Pinpoint the cell where the given text exists, returning its [X, Y] midpoint coordinate. 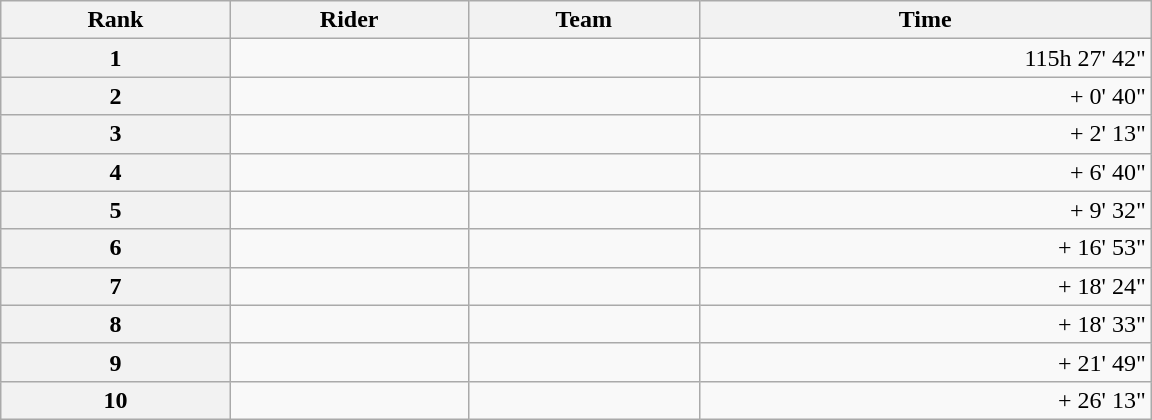
4 [116, 172]
2 [116, 96]
+ 2' 13" [925, 134]
Team [584, 20]
+ 18' 24" [925, 286]
Rank [116, 20]
3 [116, 134]
6 [116, 248]
+ 16' 53" [925, 248]
+ 6' 40" [925, 172]
+ 18' 33" [925, 324]
+ 9' 32" [925, 210]
10 [116, 400]
8 [116, 324]
1 [116, 58]
115h 27' 42" [925, 58]
+ 26' 13" [925, 400]
+ 0' 40" [925, 96]
5 [116, 210]
+ 21' 49" [925, 362]
Rider [349, 20]
7 [116, 286]
Time [925, 20]
9 [116, 362]
